Determine the [X, Y] coordinate at the center of the cell enclosing the given text.  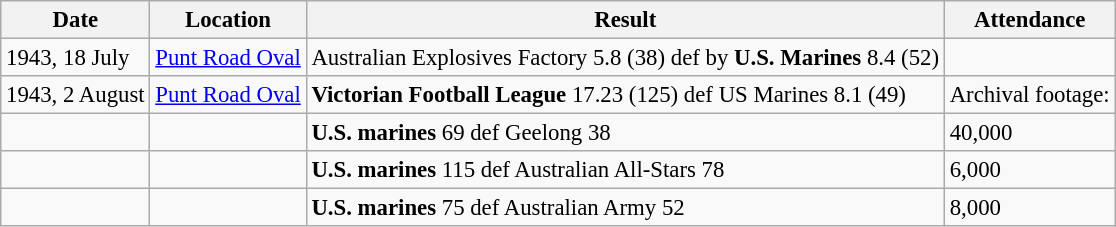
8,000 [1030, 208]
U.S. marines 75 def Australian Army 52 [625, 208]
Archival footage: [1030, 95]
6,000 [1030, 170]
Result [625, 20]
Australian Explosives Factory 5.8 (38) def by U.S. Marines 8.4 (52) [625, 58]
Victorian Football League 17.23 (125) def US Marines 8.1 (49) [625, 95]
Date [76, 20]
Attendance [1030, 20]
U.S. marines 69 def Geelong 38 [625, 133]
1943, 18 July [76, 58]
U.S. marines 115 def Australian All-Stars 78 [625, 170]
40,000 [1030, 133]
Location [228, 20]
1943, 2 August [76, 95]
